Return [x, y] of the center of cell containing provided text 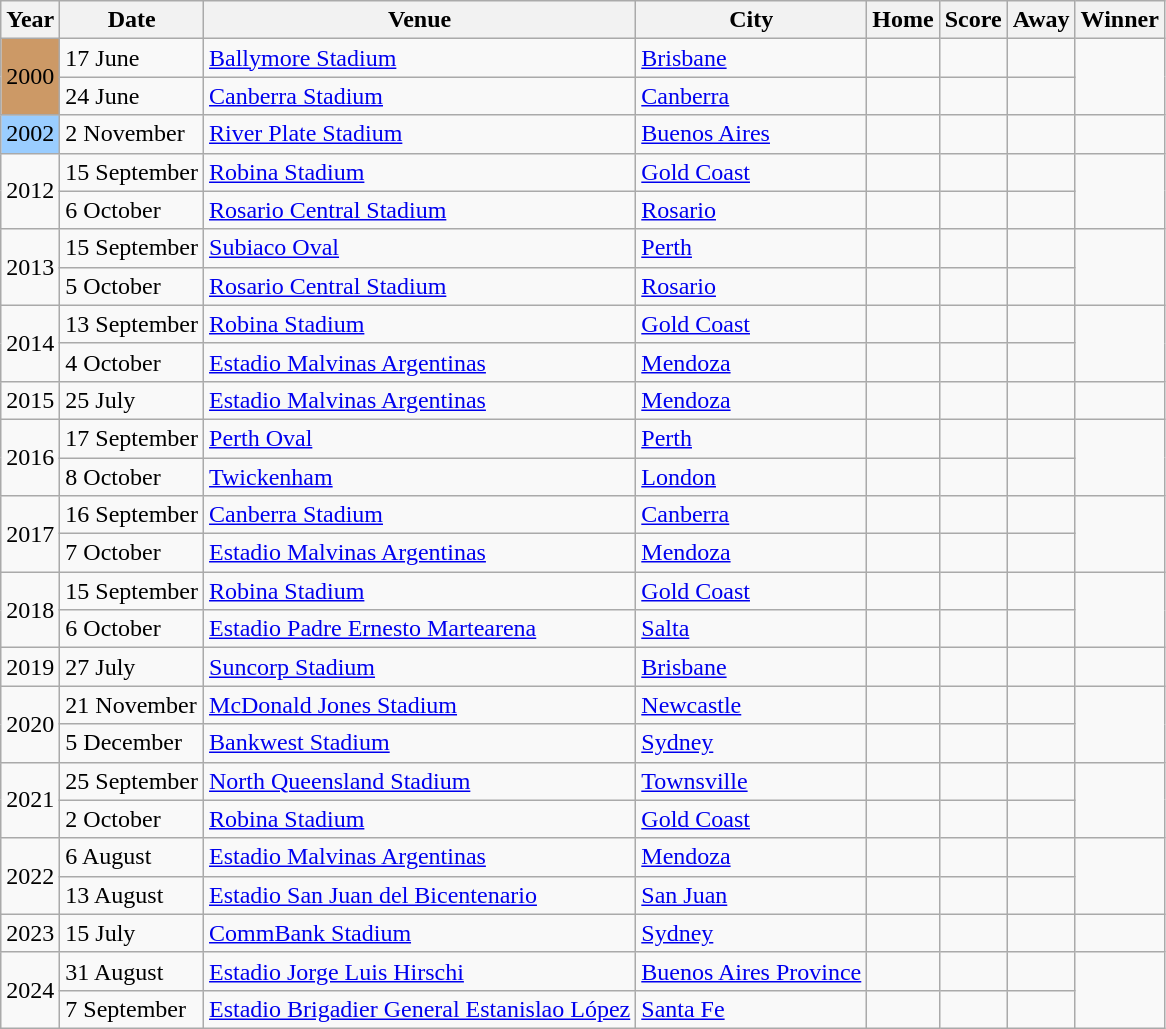
8 October [132, 477]
North Queensland Stadium [420, 781]
7 October [132, 553]
Venue [420, 20]
Score [973, 20]
Home [903, 20]
Estadio Padre Ernesto Martearena [420, 629]
16 September [132, 515]
5 October [132, 286]
2021 [30, 800]
Twickenham [420, 477]
13 September [132, 324]
Subiaco Oval [420, 248]
31 August [132, 971]
Newcastle [752, 705]
Away [1041, 20]
25 July [132, 400]
25 September [132, 781]
2012 [30, 191]
CommBank Stadium [420, 933]
Bankwest Stadium [420, 743]
City [752, 20]
Perth Oval [420, 438]
Suncorp Stadium [420, 667]
Santa Fe [752, 1009]
McDonald Jones Stadium [420, 705]
2013 [30, 267]
2 November [132, 134]
London [752, 477]
Buenos Aires [752, 134]
San Juan [752, 895]
2 October [132, 819]
17 September [132, 438]
Salta [752, 629]
Buenos Aires Province [752, 971]
Estadio San Juan del Bicentenario [420, 895]
13 August [132, 895]
7 September [132, 1009]
2002 [30, 134]
15 July [132, 933]
2018 [30, 610]
24 June [132, 96]
Winner [1120, 20]
2016 [30, 457]
2022 [30, 876]
2020 [30, 724]
17 June [132, 58]
21 November [132, 705]
Estadio Jorge Luis Hirschi [420, 971]
River Plate Stadium [420, 134]
Ballymore Stadium [420, 58]
6 August [132, 857]
2017 [30, 534]
2014 [30, 343]
Estadio Brigadier General Estanislao López [420, 1009]
Year [30, 20]
4 October [132, 362]
Townsville [752, 781]
2000 [30, 77]
2019 [30, 667]
2023 [30, 933]
2024 [30, 990]
2015 [30, 400]
27 July [132, 667]
Date [132, 20]
5 December [132, 743]
